Locate the cell with the specified text and output its (X, Y) center coordinate. 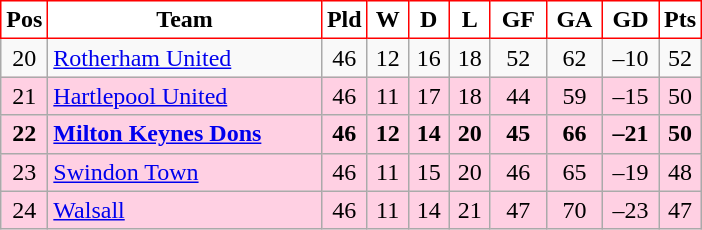
GD (630, 20)
24 (24, 210)
Pts (680, 20)
–21 (630, 134)
Rotherham United (185, 58)
–19 (630, 172)
Swindon Town (185, 172)
–15 (630, 96)
L (470, 20)
Pld (344, 20)
Hartlepool United (185, 96)
15 (428, 172)
45 (518, 134)
Walsall (185, 210)
–10 (630, 58)
59 (574, 96)
D (428, 20)
44 (518, 96)
65 (574, 172)
W (388, 20)
–23 (630, 210)
GF (518, 20)
Milton Keynes Dons (185, 134)
16 (428, 58)
23 (24, 172)
Team (185, 20)
22 (24, 134)
66 (574, 134)
17 (428, 96)
48 (680, 172)
GA (574, 20)
70 (574, 210)
62 (574, 58)
Pos (24, 20)
